Pinpoint the cell where the given text exists, returning its (x, y) midpoint coordinate. 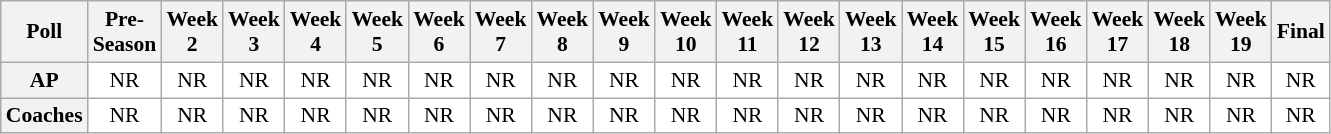
Week16 (1056, 32)
Week10 (686, 32)
Week13 (871, 32)
AP (44, 80)
Final (1301, 32)
Week17 (1118, 32)
Week2 (192, 32)
Coaches (44, 116)
Week11 (748, 32)
Pre-Season (125, 32)
Week14 (933, 32)
Week19 (1241, 32)
Week15 (994, 32)
Poll (44, 32)
Week18 (1179, 32)
Week8 (562, 32)
Week9 (624, 32)
Week4 (316, 32)
Week7 (501, 32)
Week3 (254, 32)
Week5 (377, 32)
Week12 (809, 32)
Week6 (439, 32)
